Scan for the cell matching the given text and deliver its (X, Y) coordinate at center. 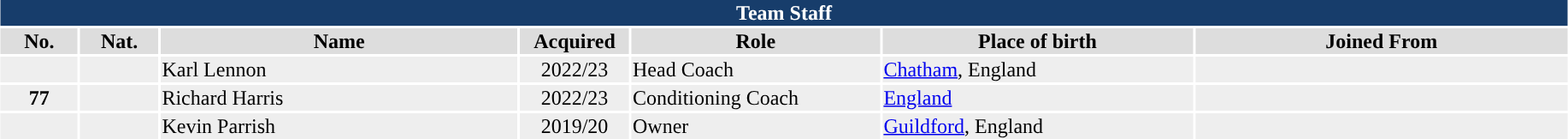
Joined From (1382, 41)
Chatham, England (1038, 69)
Conditioning Coach (755, 98)
Richard Harris (339, 98)
Team Staff (783, 13)
Nat. (120, 41)
Karl Lennon (339, 69)
Role (755, 41)
Owner (755, 126)
77 (39, 98)
Place of birth (1038, 41)
Head Coach (755, 69)
Kevin Parrish (339, 126)
Acquired (575, 41)
Guildford, England (1038, 126)
Name (339, 41)
2019/20 (575, 126)
England (1038, 98)
No. (39, 41)
